Extract the [x, y] coordinate from the center of the cell holding the provided text.  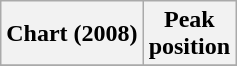
Chart (2008) [72, 34]
Peakposition [189, 34]
